Output the (x, y) coordinate of the center of the cell containing the given text.  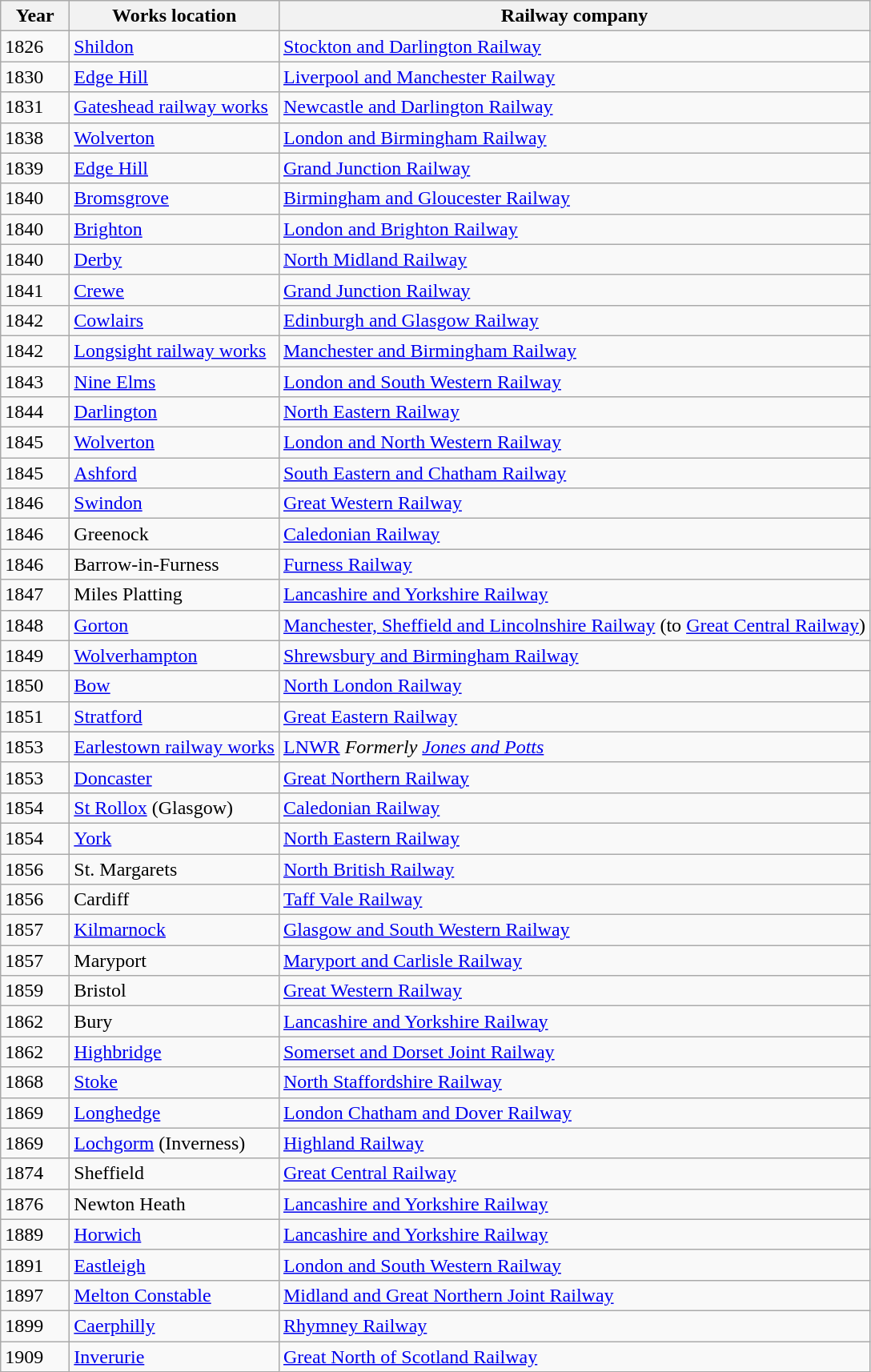
Furness Railway (574, 564)
Highland Railway (574, 1143)
Edinburgh and Glasgow Railway (574, 320)
Gateshead railway works (175, 107)
Brighton (175, 229)
1909 (35, 1357)
1847 (35, 595)
Eastleigh (175, 1265)
Earlestown railway works (175, 747)
South Eastern and Chatham Railway (574, 473)
Gorton (175, 625)
Great Central Railway (574, 1173)
Doncaster (175, 777)
Crewe (175, 290)
Newton Heath (175, 1204)
St Rollox (Glasgow) (175, 808)
Stockton and Darlington Railway (574, 46)
Maryport (175, 961)
York (175, 838)
1874 (35, 1173)
Darlington (175, 412)
Wolverhampton (175, 656)
Caerphilly (175, 1326)
Highbridge (175, 1052)
Kilmarnock (175, 930)
Shildon (175, 46)
1843 (35, 382)
Stoke (175, 1082)
Rhymney Railway (574, 1326)
Longhedge (175, 1113)
1899 (35, 1326)
1891 (35, 1265)
Lochgorm (Inverness) (175, 1143)
Cardiff (175, 900)
Bromsgrove (175, 199)
Midland and Great Northern Joint Railway (574, 1295)
North British Railway (574, 869)
Stratford (175, 716)
Great Northern Railway (574, 777)
Manchester and Birmingham Railway (574, 351)
1897 (35, 1295)
Birmingham and Gloucester Railway (574, 199)
1830 (35, 77)
Melton Constable (175, 1295)
Liverpool and Manchester Railway (574, 77)
Barrow-in-Furness (175, 564)
London and Brighton Railway (574, 229)
Horwich (175, 1234)
Taff Vale Railway (574, 900)
Ashford (175, 473)
1841 (35, 290)
Sheffield (175, 1173)
1849 (35, 656)
Shrewsbury and Birmingham Railway (574, 656)
Nine Elms (175, 382)
Great Eastern Railway (574, 716)
North Midland Railway (574, 259)
London Chatham and Dover Railway (574, 1113)
1826 (35, 46)
LNWR Formerly Jones and Potts (574, 747)
1848 (35, 625)
1889 (35, 1234)
1831 (35, 107)
1850 (35, 686)
1876 (35, 1204)
1859 (35, 991)
1838 (35, 138)
1844 (35, 412)
Longsight railway works (175, 351)
Bury (175, 1021)
Year (35, 16)
North London Railway (574, 686)
North Staffordshire Railway (574, 1082)
Works location (175, 16)
Somerset and Dorset Joint Railway (574, 1052)
Derby (175, 259)
Greenock (175, 534)
1868 (35, 1082)
Maryport and Carlisle Railway (574, 961)
Manchester, Sheffield and Lincolnshire Railway (to Great Central Railway) (574, 625)
1839 (35, 168)
London and Birmingham Railway (574, 138)
St. Margarets (175, 869)
Newcastle and Darlington Railway (574, 107)
Bow (175, 686)
Bristol (175, 991)
Great North of Scotland Railway (574, 1357)
1851 (35, 716)
Cowlairs (175, 320)
Railway company (574, 16)
Miles Platting (175, 595)
London and North Western Railway (574, 443)
Swindon (175, 503)
Glasgow and South Western Railway (574, 930)
Inverurie (175, 1357)
